For the text-containing cell, return its midpoint in (X, Y) coordinate format. 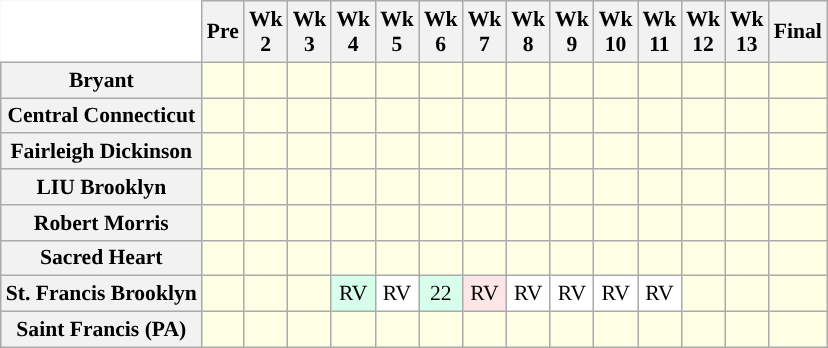
Wk7 (485, 32)
LIU Brooklyn (102, 187)
22 (441, 294)
Wk3 (310, 32)
Wk8 (528, 32)
St. Francis Brooklyn (102, 294)
Wk5 (397, 32)
Wk6 (441, 32)
Final (798, 32)
Sacred Heart (102, 258)
Pre (223, 32)
Bryant (102, 80)
Wk9 (572, 32)
Central Connecticut (102, 116)
Wk4 (353, 32)
Fairleigh Dickinson (102, 152)
Wk11 (660, 32)
Wk13 (747, 32)
Wk12 (703, 32)
Wk10 (616, 32)
Wk2 (266, 32)
Saint Francis (PA) (102, 330)
Robert Morris (102, 223)
